Locate the cell with the specified text and output its [x, y] center coordinate. 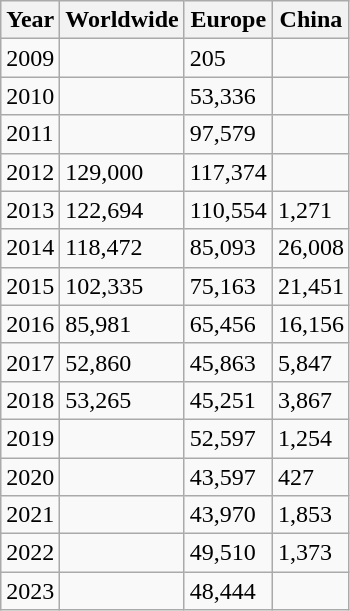
65,456 [228, 324]
85,093 [228, 248]
1,271 [310, 210]
5,847 [310, 362]
45,863 [228, 362]
21,451 [310, 286]
China [310, 20]
117,374 [228, 172]
52,860 [122, 362]
1,853 [310, 515]
85,981 [122, 324]
52,597 [228, 438]
2015 [30, 286]
16,156 [310, 324]
2017 [30, 362]
2011 [30, 134]
1,373 [310, 553]
427 [310, 477]
2013 [30, 210]
102,335 [122, 286]
3,867 [310, 400]
1,254 [310, 438]
118,472 [122, 248]
53,336 [228, 96]
75,163 [228, 286]
26,008 [310, 248]
43,597 [228, 477]
2014 [30, 248]
122,694 [122, 210]
49,510 [228, 553]
2020 [30, 477]
2016 [30, 324]
Year [30, 20]
129,000 [122, 172]
Worldwide [122, 20]
97,579 [228, 134]
2022 [30, 553]
2023 [30, 591]
2021 [30, 515]
53,265 [122, 400]
110,554 [228, 210]
43,970 [228, 515]
48,444 [228, 591]
205 [228, 58]
45,251 [228, 400]
2012 [30, 172]
2019 [30, 438]
2010 [30, 96]
Europe [228, 20]
2018 [30, 400]
2009 [30, 58]
